Locate the cell with the specified text and output its (X, Y) center coordinate. 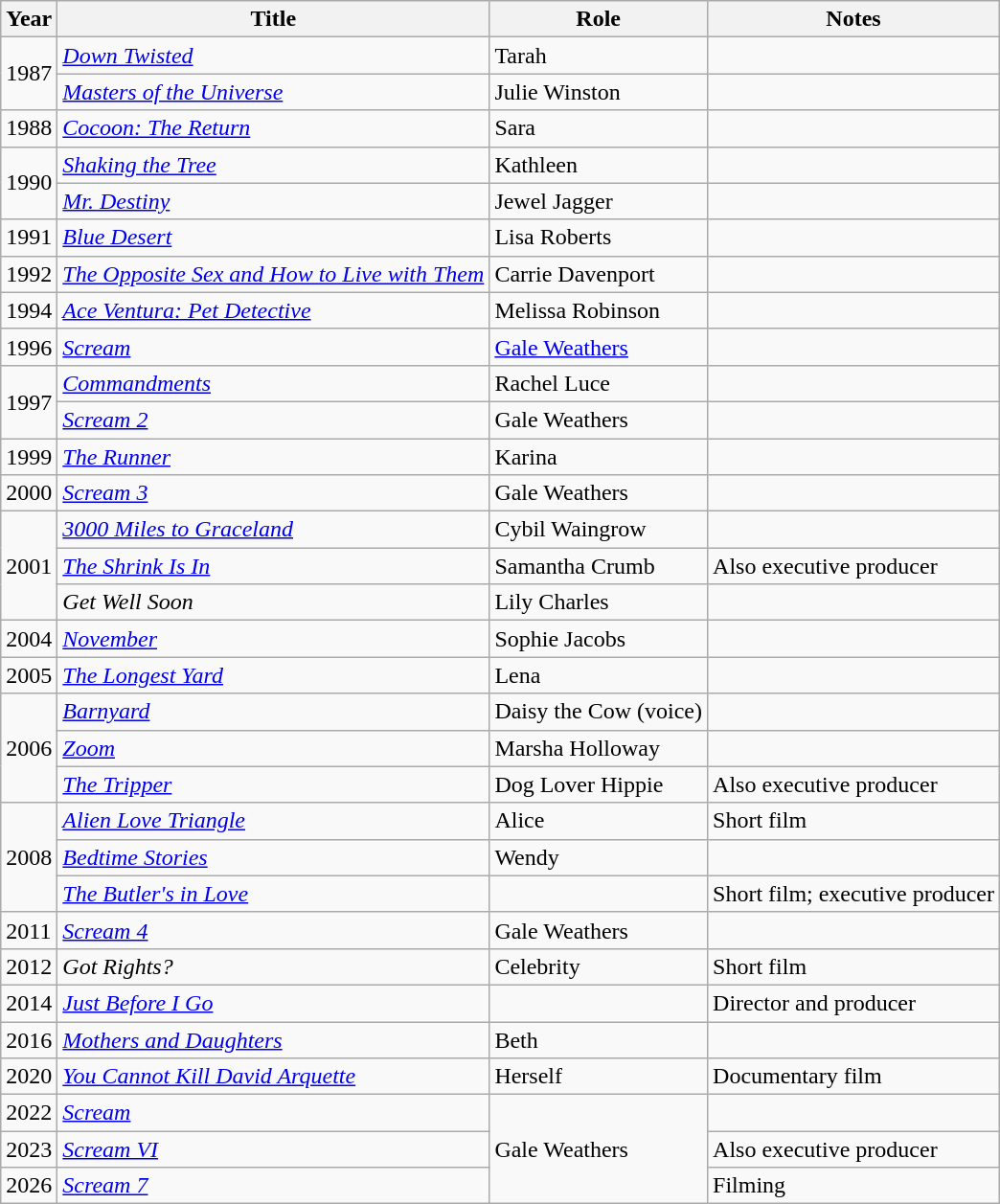
The Shrink Is In (274, 566)
1987 (29, 74)
Filming (854, 1186)
Tarah (599, 56)
Short film; executive producer (854, 894)
Ace Ventura: Pet Detective (274, 310)
2023 (29, 1149)
Get Well Soon (274, 602)
2012 (29, 966)
2008 (29, 857)
Karina (599, 457)
Jewel Jagger (599, 201)
1996 (29, 347)
Year (29, 19)
Barnyard (274, 712)
Scream 2 (274, 420)
2011 (29, 930)
1992 (29, 274)
1997 (29, 401)
Mr. Destiny (274, 201)
Zoom (274, 748)
Role (599, 19)
Sara (599, 128)
2022 (29, 1113)
Carrie Davenport (599, 274)
Lisa Roberts (599, 238)
Marsha Holloway (599, 748)
The Longest Yard (274, 675)
You Cannot Kill David Arquette (274, 1077)
2000 (29, 493)
Celebrity (599, 966)
Scream 3 (274, 493)
Shaking the Tree (274, 165)
Down Twisted (274, 56)
2016 (29, 1039)
2004 (29, 639)
3000 Miles to Graceland (274, 530)
Samantha Crumb (599, 566)
Documentary film (854, 1077)
Scream 7 (274, 1186)
The Tripper (274, 784)
The Opposite Sex and How to Live with Them (274, 274)
Scream VI (274, 1149)
2014 (29, 1003)
Beth (599, 1039)
Bedtime Stories (274, 857)
Dog Lover Hippie (599, 784)
Rachel Luce (599, 383)
2026 (29, 1186)
Herself (599, 1077)
Notes (854, 19)
1990 (29, 183)
Daisy the Cow (voice) (599, 712)
2006 (29, 748)
1994 (29, 310)
1988 (29, 128)
1999 (29, 457)
Julie Winston (599, 92)
Masters of the Universe (274, 92)
Commandments (274, 383)
Melissa Robinson (599, 310)
2001 (29, 566)
The Butler's in Love (274, 894)
2005 (29, 675)
Lily Charles (599, 602)
Sophie Jacobs (599, 639)
Lena (599, 675)
Alien Love Triangle (274, 821)
Title (274, 19)
Mothers and Daughters (274, 1039)
Got Rights? (274, 966)
Blue Desert (274, 238)
2020 (29, 1077)
Scream 4 (274, 930)
Cybil Waingrow (599, 530)
Cocoon: The Return (274, 128)
1991 (29, 238)
The Runner (274, 457)
Alice (599, 821)
Director and producer (854, 1003)
Kathleen (599, 165)
Just Before I Go (274, 1003)
November (274, 639)
Wendy (599, 857)
